Provide the [x, y] coordinate of the cell's center where the given text is located.  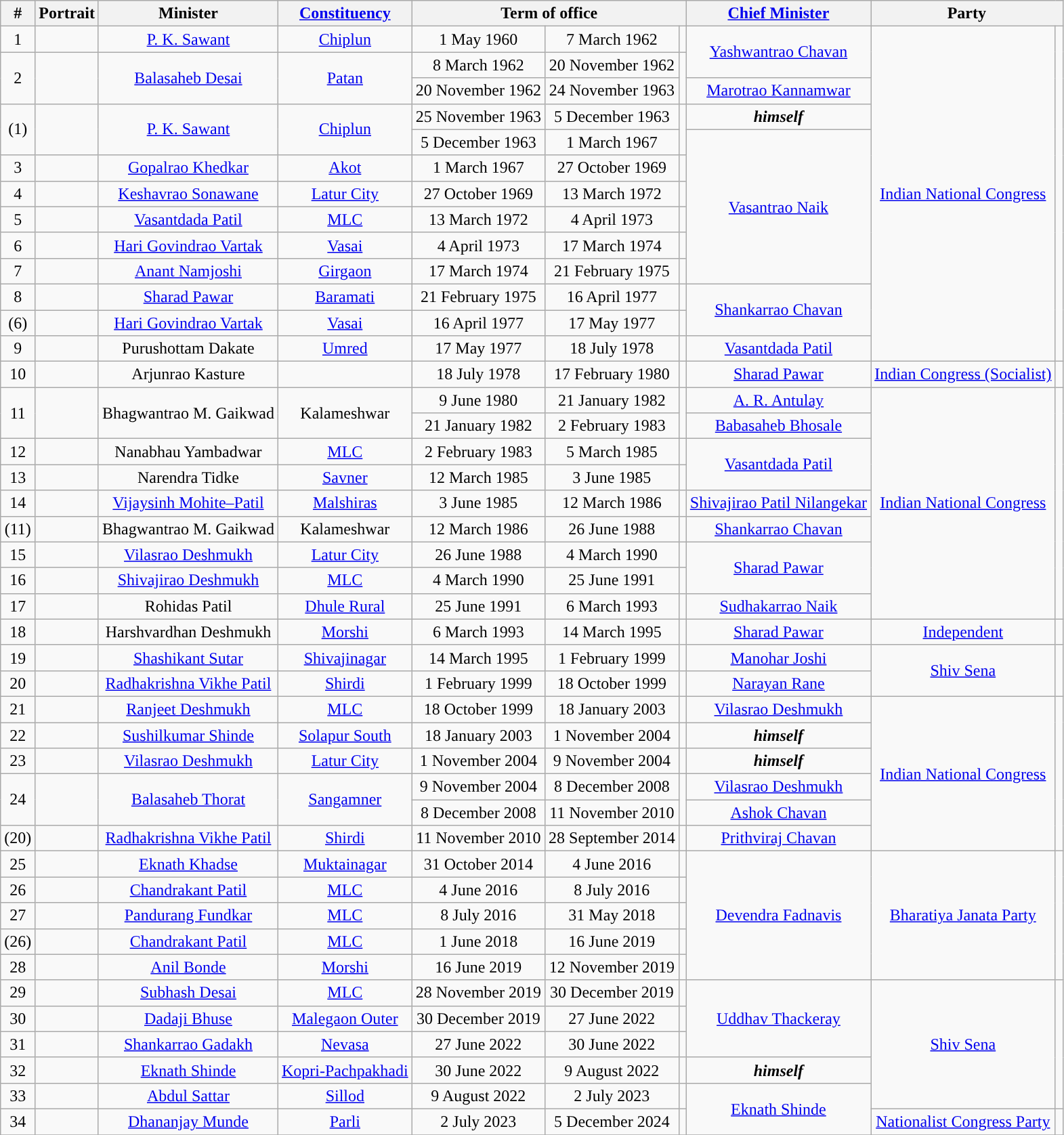
8 [18, 297]
Constituency [345, 14]
20 [18, 683]
Shankarrao Gadakh [188, 1044]
Nanabhau Yambadwar [188, 452]
25 November 1963 [478, 116]
Indian Congress (Socialist) [963, 374]
(11) [18, 529]
Gopalrao Khedkar [188, 168]
21 [18, 709]
10 [18, 374]
Vasantrao Naik [778, 207]
32 [18, 1070]
Arjunrao Kasture [188, 374]
Baramati [345, 297]
Dhule Rural [345, 606]
13 [18, 477]
12 [18, 452]
Akot [345, 168]
(26) [18, 941]
Rohidas Patil [188, 606]
Portrait [67, 14]
1 May 1960 [478, 39]
A. R. Antulay [778, 400]
Anil Bonde [188, 967]
1 [18, 39]
15 [18, 555]
Sangamner [345, 800]
27 [18, 916]
Pandurang Fundkar [188, 916]
24 [18, 800]
Nationalist Congress Party [963, 1121]
(6) [18, 323]
Sushilkumar Shinde [188, 735]
6 [18, 245]
24 November 1963 [612, 91]
Dadaji Bhuse [188, 1019]
Shashikant Sutar [188, 658]
Marotrao Kannamwar [778, 91]
Shivajirao Patil Nilangekar [778, 503]
Girgaon [345, 271]
Yashwantrao Chavan [778, 52]
Bharatiya Janata Party [963, 916]
31 May 2018 [612, 916]
Uddhav Thackeray [778, 1019]
5 [18, 219]
17 February 1980 [612, 374]
4 [18, 194]
Minister [188, 14]
28 [18, 967]
Balasaheb Desai [188, 78]
23 [18, 761]
Devendra Fadnavis [778, 916]
Keshavrao Sonawane [188, 194]
8 March 1962 [478, 65]
5 March 1985 [612, 452]
Shivajinagar [345, 658]
Chief Minister [778, 14]
Ranjeet Deshmukh [188, 709]
Malshiras [345, 503]
(20) [18, 838]
# [18, 14]
Kopri-Pachpakhadi [345, 1070]
Muktainagar [345, 864]
11 [18, 413]
1 June 2018 [478, 941]
Term of office [549, 14]
Narendra Tidke [188, 477]
Solapur South [345, 735]
Party [967, 14]
9 June 1980 [478, 400]
Umred [345, 349]
Dhananjay Munde [188, 1121]
Sudhakarrao Naik [778, 606]
7 March 1962 [612, 39]
Ashok Chavan [778, 813]
Subhash Desai [188, 993]
Prithviraj Chavan [778, 838]
26 [18, 890]
Abdul Sattar [188, 1096]
Independent [963, 632]
33 [18, 1096]
34 [18, 1121]
Shivajirao Deshmukh [188, 580]
Patan [345, 78]
22 [18, 735]
(1) [18, 129]
3 [18, 168]
16 [18, 580]
29 [18, 993]
Sillod [345, 1096]
5 December 2024 [612, 1121]
Vijaysinh Mohite–Patil [188, 503]
30 [18, 1019]
9 [18, 349]
18 [18, 632]
28 September 2014 [612, 838]
12 November 2019 [612, 967]
Harshvardhan Deshmukh [188, 632]
Anant Namjoshi [188, 271]
Nevasa [345, 1044]
2 [18, 78]
17 [18, 606]
Savner [345, 477]
Manohar Joshi [778, 658]
25 [18, 864]
Eknath Khadse [188, 864]
7 [18, 271]
19 [18, 658]
28 November 2019 [478, 993]
Parli [345, 1121]
Narayan Rane [778, 683]
12 March 1985 [478, 477]
31 October 2014 [478, 864]
Babasaheb Bhosale [778, 426]
31 [18, 1044]
14 [18, 503]
Purushottam Dakate [188, 349]
Malegaon Outer [345, 1019]
Balasaheb Thorat [188, 800]
